Detect which cell encompasses the target text, then output its (X, Y) center coordinate. 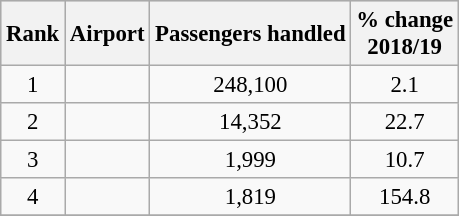
% change2018/19 (404, 34)
Rank (33, 34)
22.7 (404, 122)
1,999 (250, 160)
1,819 (250, 197)
248,100 (250, 85)
10.7 (404, 160)
Airport (108, 34)
2 (33, 122)
154.8 (404, 197)
3 (33, 160)
2.1 (404, 85)
4 (33, 197)
Passengers handled (250, 34)
14,352 (250, 122)
1 (33, 85)
